Scan for the cell matching the given text and deliver its [x, y] coordinate at center. 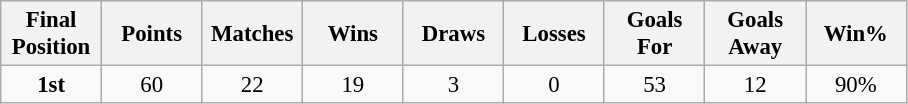
90% [856, 85]
Goals Away [756, 34]
Points [152, 34]
Goals For [654, 34]
Wins [354, 34]
0 [554, 85]
Losses [554, 34]
53 [654, 85]
Matches [252, 34]
1st [52, 85]
60 [152, 85]
12 [756, 85]
3 [454, 85]
22 [252, 85]
19 [354, 85]
Final Position [52, 34]
Draws [454, 34]
Win% [856, 34]
